Provide the [X, Y] coordinate of the cell's center where the given text is located.  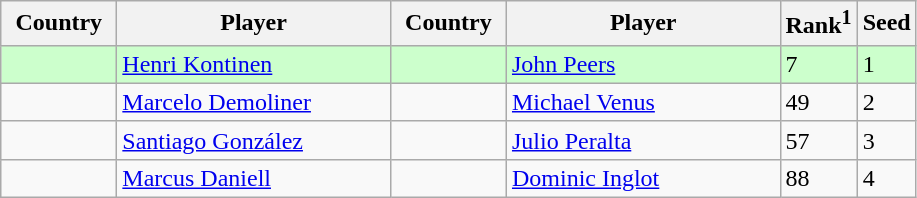
Dominic Inglot [643, 178]
Marcelo Demoliner [254, 102]
Seed [886, 24]
John Peers [643, 64]
Michael Venus [643, 102]
2 [886, 102]
49 [818, 102]
4 [886, 178]
Marcus Daniell [254, 178]
7 [818, 64]
3 [886, 140]
88 [818, 178]
Henri Kontinen [254, 64]
57 [818, 140]
1 [886, 64]
Julio Peralta [643, 140]
Santiago González [254, 140]
Rank1 [818, 24]
